Return (X, Y) of the center of cell containing provided text 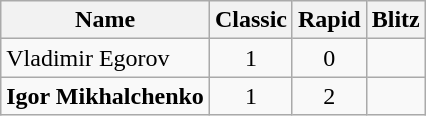
Igor Mikhalchenko (106, 96)
Name (106, 20)
Vladimir Egorov (106, 58)
Rapid (329, 20)
2 (329, 96)
Blitz (396, 20)
0 (329, 58)
Classic (250, 20)
